Locate the cell with the specified text and output its [X, Y] center coordinate. 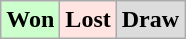
Lost [88, 20]
Won [30, 20]
Draw [150, 20]
